Capture the cell that displays the provided text and extract its (X, Y) central coordinate. 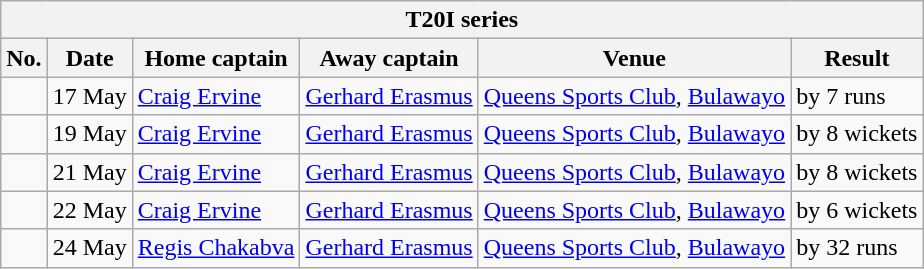
by 32 runs (857, 248)
Regis Chakabva (216, 248)
by 7 runs (857, 96)
19 May (90, 134)
T20I series (462, 20)
Date (90, 58)
No. (24, 58)
Result (857, 58)
22 May (90, 210)
21 May (90, 172)
24 May (90, 248)
17 May (90, 96)
Venue (634, 58)
Away captain (389, 58)
Home captain (216, 58)
by 6 wickets (857, 210)
